Return the [x, y] coordinate for the center point of the cell that contains the specified text.  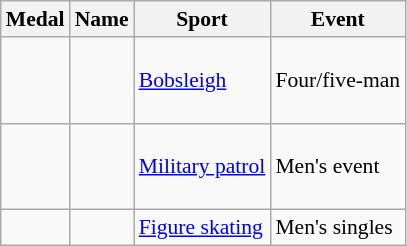
Event [338, 19]
Medal [36, 19]
Sport [202, 19]
Military patrol [202, 166]
Men's event [338, 166]
Bobsleigh [202, 80]
Figure skating [202, 228]
Name [102, 19]
Four/five-man [338, 80]
Men's singles [338, 228]
